Search for the cell housing the specified text and yield its [x, y] center coordinate. 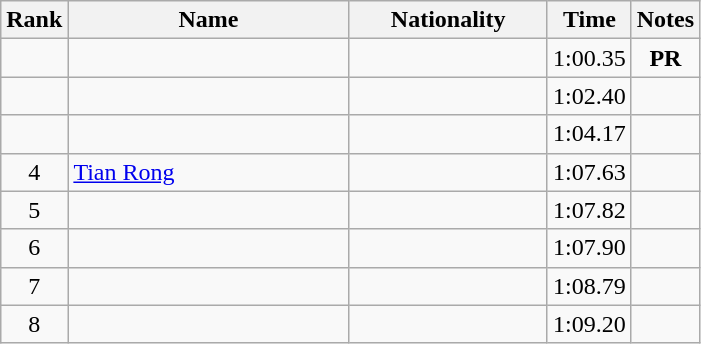
1:07.82 [589, 210]
PR [665, 58]
5 [34, 210]
8 [34, 324]
1:00.35 [589, 58]
Notes [665, 20]
Name [208, 20]
1:09.20 [589, 324]
1:04.17 [589, 134]
1:08.79 [589, 286]
Tian Rong [208, 172]
4 [34, 172]
1:02.40 [589, 96]
1:07.63 [589, 172]
Nationality [448, 20]
Rank [34, 20]
Time [589, 20]
7 [34, 286]
1:07.90 [589, 248]
6 [34, 248]
